Return the [X, Y] coordinate for the center point of the cell that contains the specified text.  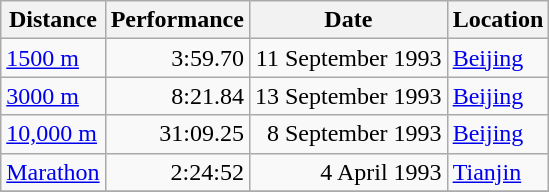
3000 m [53, 96]
13 September 1993 [348, 96]
Distance [53, 20]
8:21.84 [177, 96]
11 September 1993 [348, 58]
10,000 m [53, 134]
Date [348, 20]
4 April 1993 [348, 172]
3:59.70 [177, 58]
Marathon [53, 172]
Location [498, 20]
8 September 1993 [348, 134]
2:24:52 [177, 172]
31:09.25 [177, 134]
Performance [177, 20]
Tianjin [498, 172]
1500 m [53, 58]
